Output the [x, y] coordinate of the center of the cell containing the given text.  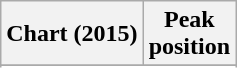
Peakposition [189, 34]
Chart (2015) [72, 34]
